Return [x, y] of the center of cell containing provided text 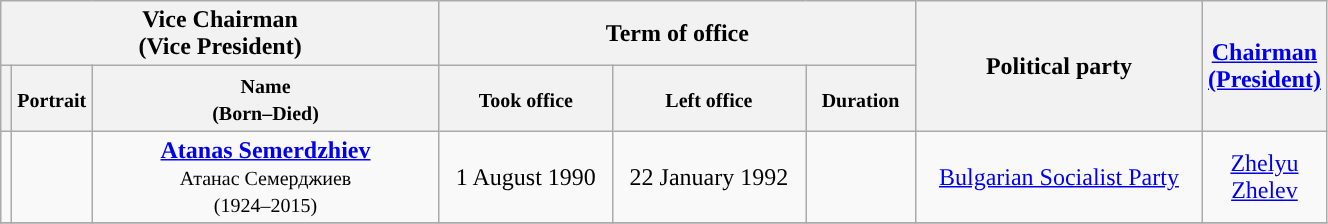
22 January 1992 [708, 177]
Took office [526, 98]
Term of office [677, 34]
Portrait [52, 98]
Duration [861, 98]
Left office [708, 98]
Political party [1058, 66]
Name(Born–Died) [266, 98]
Chairman(President) [1264, 66]
1 August 1990 [526, 177]
Vice Chairman(Vice President) [220, 34]
Atanas SemerdzhievАтанас Семерджиев(1924–2015) [266, 177]
Zhelyu Zhelev [1264, 177]
Bulgarian Socialist Party [1058, 177]
